Capture the cell that displays the provided text and extract its [X, Y] central coordinate. 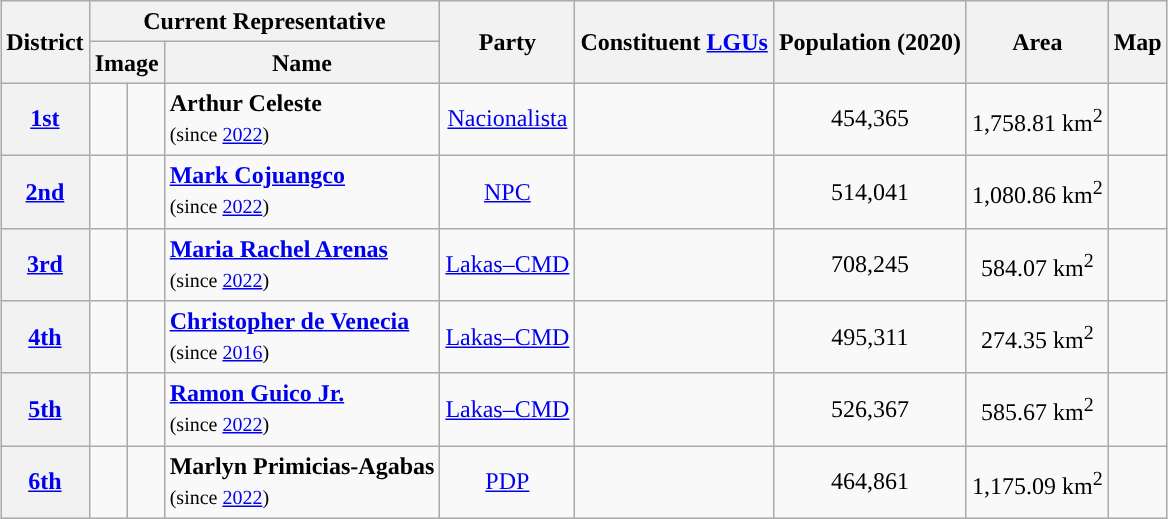
2nd [45, 192]
274.35 km2 [1037, 338]
495,311 [870, 338]
Current Representative [264, 22]
Nacionalista [508, 120]
District [45, 42]
Party [508, 42]
NPC [508, 192]
5th [45, 410]
PDP [508, 482]
Christopher de Venecia(since 2016) [302, 338]
1st [45, 120]
Image [126, 62]
Area [1037, 42]
526,367 [870, 410]
Ramon Guico Jr.(since 2022) [302, 410]
1,758.81 km2 [1037, 120]
1,080.86 km2 [1037, 192]
Name [302, 62]
6th [45, 482]
Mark Cojuangco(since 2022) [302, 192]
Marlyn Primicias-Agabas(since 2022) [302, 482]
3rd [45, 264]
Maria Rachel Arenas(since 2022) [302, 264]
514,041 [870, 192]
584.07 km2 [1037, 264]
Population (2020) [870, 42]
585.67 km2 [1037, 410]
4th [45, 338]
Map [1138, 42]
1,175.09 km2 [1037, 482]
454,365 [870, 120]
708,245 [870, 264]
Arthur Celeste(since 2022) [302, 120]
Constituent LGUs [674, 42]
464,861 [870, 482]
